Extract the (x, y) coordinate from the center of the cell holding the provided text.  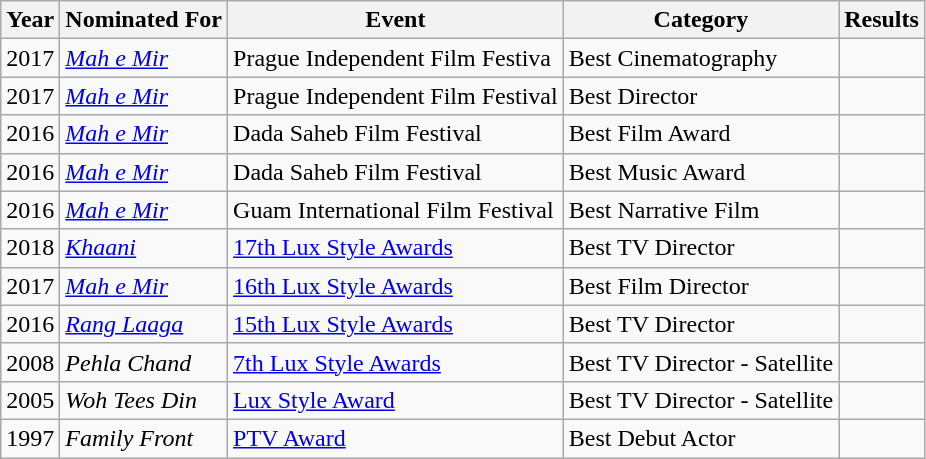
Best Film Director (700, 286)
16th Lux Style Awards (396, 286)
17th Lux Style Awards (396, 248)
Family Front (144, 438)
Category (700, 20)
1997 (30, 438)
Pehla Chand (144, 362)
Best Cinematography (700, 58)
Prague Independent Film Festival (396, 96)
7th Lux Style Awards (396, 362)
Guam International Film Festival (396, 210)
Best Debut Actor (700, 438)
2018 (30, 248)
Woh Tees Din (144, 400)
Lux Style Award (396, 400)
Khaani (144, 248)
Event (396, 20)
15th Lux Style Awards (396, 324)
Rang Laaga (144, 324)
Results (882, 20)
PTV Award (396, 438)
2005 (30, 400)
Nominated For (144, 20)
Best Music Award (700, 172)
Year (30, 20)
Best Narrative Film (700, 210)
Best Director (700, 96)
Prague Independent Film Festiva (396, 58)
2008 (30, 362)
Best Film Award (700, 134)
